Output the [x, y] coordinate of the center of the cell containing the given text.  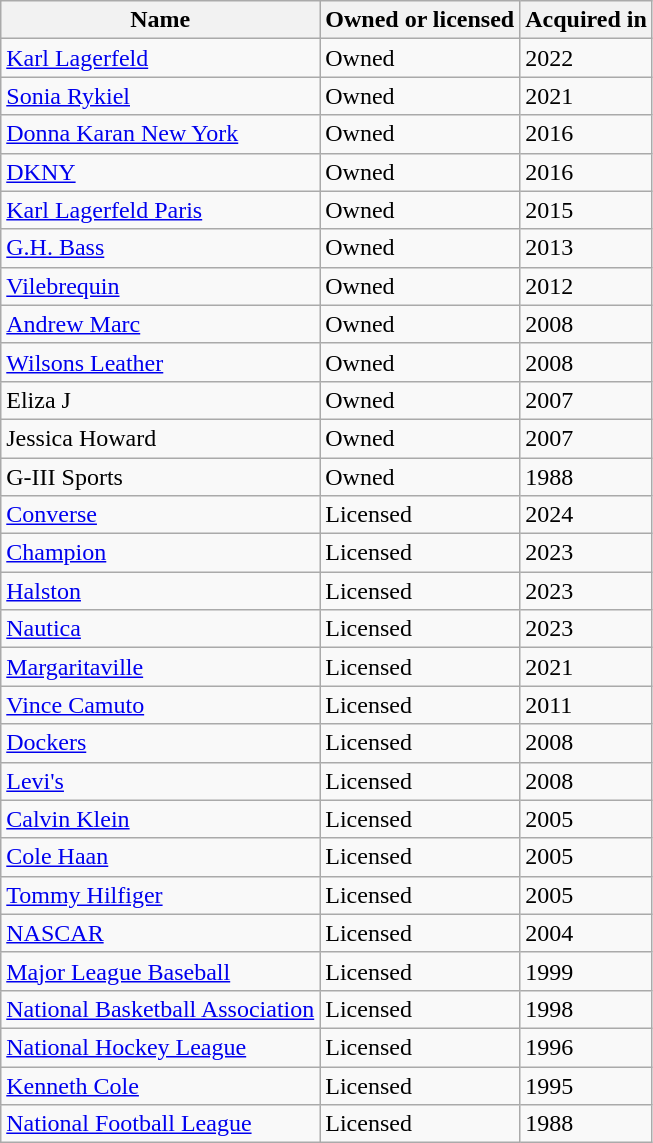
Karl Lagerfeld Paris [160, 210]
2015 [586, 210]
G-III Sports [160, 477]
1998 [586, 1009]
Wilsons Leather [160, 362]
2011 [586, 705]
Calvin Klein [160, 819]
Major League Baseball [160, 971]
National Hockey League [160, 1047]
NASCAR [160, 933]
2012 [586, 286]
Converse [160, 515]
Jessica Howard [160, 438]
Kenneth Cole [160, 1085]
G.H. Bass [160, 248]
2022 [586, 58]
Name [160, 20]
Donna Karan New York [160, 134]
Vilebrequin [160, 286]
National Football League [160, 1124]
Owned or licensed [420, 20]
1995 [586, 1085]
National Basketball Association [160, 1009]
Eliza J [160, 400]
Acquired in [586, 20]
Dockers [160, 743]
Andrew Marc [160, 324]
2004 [586, 933]
1999 [586, 971]
Champion [160, 553]
Nautica [160, 629]
Vince Camuto [160, 705]
Sonia Rykiel [160, 96]
Halston [160, 591]
Levi's [160, 781]
2024 [586, 515]
DKNY [160, 172]
Margaritaville [160, 667]
Cole Haan [160, 857]
Tommy Hilfiger [160, 895]
2013 [586, 248]
1996 [586, 1047]
Karl Lagerfeld [160, 58]
